Scan for the cell matching the given text and deliver its (x, y) coordinate at center. 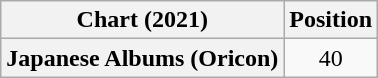
40 (331, 58)
Japanese Albums (Oricon) (142, 58)
Position (331, 20)
Chart (2021) (142, 20)
